Extract the (x, y) coordinate from the center of the cell holding the provided text.  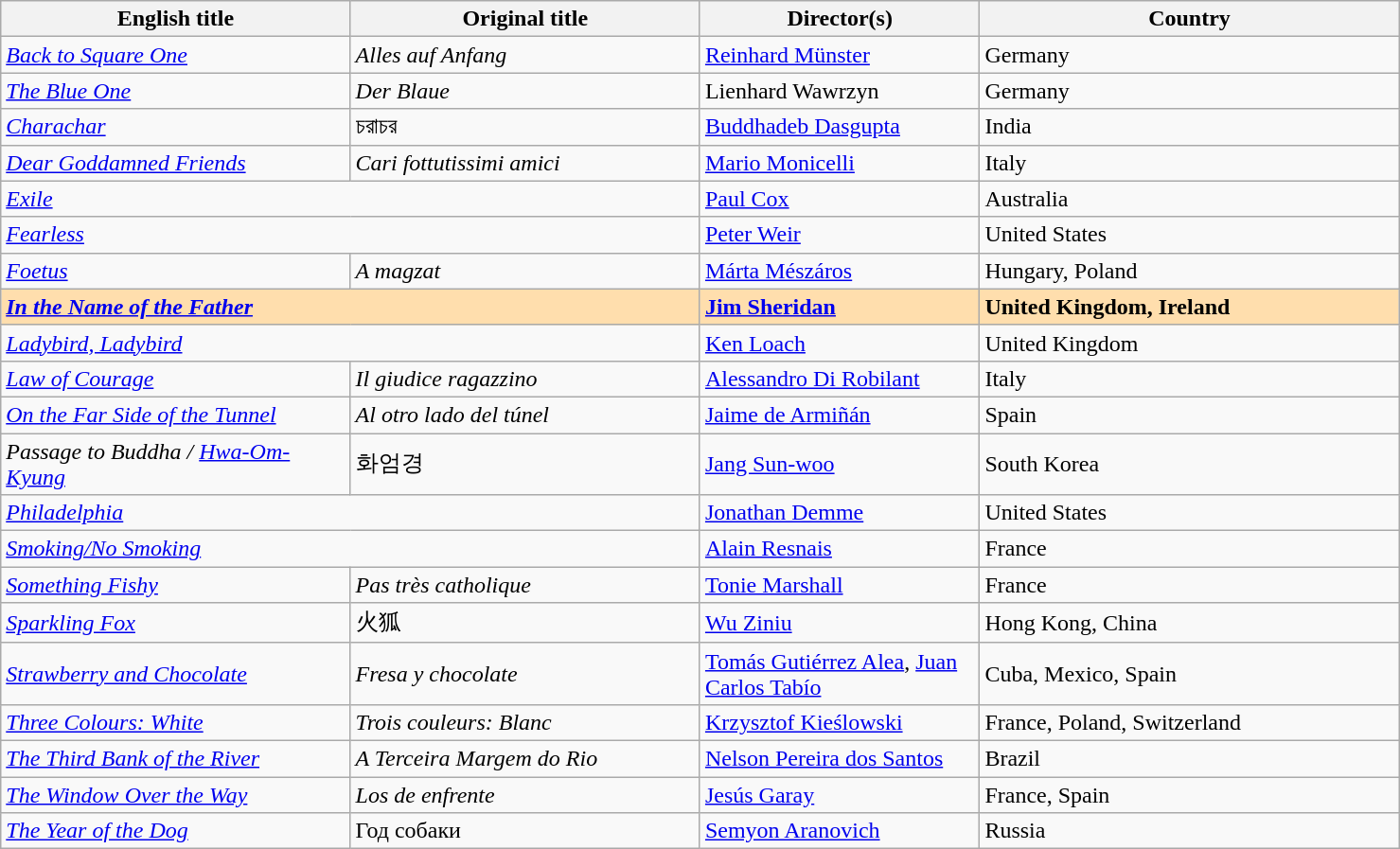
On the Far Side of the Tunnel (176, 415)
Original title (524, 19)
Der Blaue (524, 91)
Al otro lado del túnel (524, 415)
Jim Sheridan (839, 307)
Год собаки (524, 831)
Passage to Buddha / Hwa-Om-Kyung (176, 464)
English title (176, 19)
Hong Kong, China (1189, 623)
France, Poland, Switzerland (1189, 722)
The Blue One (176, 91)
Reinhard Münster (839, 55)
Alessandro Di Robilant (839, 379)
Semyon Aranovich (839, 831)
Márta Mészáros (839, 271)
Dear Goddamned Friends (176, 163)
The Year of the Dog (176, 831)
Brazil (1189, 758)
Il giudice ragazzino (524, 379)
Mario Monicelli (839, 163)
Trois couleurs: Blanc (524, 722)
Australia (1189, 199)
Philadelphia (350, 513)
Spain (1189, 415)
Paul Cox (839, 199)
Foetus (176, 271)
Tonie Marshall (839, 585)
Exile (350, 199)
화엄경 (524, 464)
Los de enfrente (524, 794)
Jaime de Armiñán (839, 415)
Cuba, Mexico, Spain (1189, 674)
Jesús Garay (839, 794)
The Window Over the Way (176, 794)
Back to Square One (176, 55)
Jang Sun-woo (839, 464)
Nelson Pereira dos Santos (839, 758)
Ken Loach (839, 343)
South Korea (1189, 464)
In the Name of the Father (350, 307)
Three Colours: White (176, 722)
Director(s) (839, 19)
火狐 (524, 623)
Fearless (350, 235)
Hungary, Poland (1189, 271)
France, Spain (1189, 794)
Pas très catholique (524, 585)
Sparkling Fox (176, 623)
Something Fishy (176, 585)
Alain Resnais (839, 549)
Ladybird, Ladybird (350, 343)
United Kingdom, Ireland (1189, 307)
United Kingdom (1189, 343)
Tomás Gutiérrez Alea, Juan Carlos Tabío (839, 674)
চরাচর (524, 127)
India (1189, 127)
Strawberry and Chocolate (176, 674)
The Third Bank of the River (176, 758)
Russia (1189, 831)
Fresa y chocolate (524, 674)
Buddhadeb Dasgupta (839, 127)
Law of Courage (176, 379)
Cari fottutissimi amici (524, 163)
Smoking/No Smoking (350, 549)
Charachar (176, 127)
A magzat (524, 271)
Krzysztof Kieślowski (839, 722)
Alles auf Anfang (524, 55)
Jonathan Demme (839, 513)
Wu Ziniu (839, 623)
Lienhard Wawrzyn (839, 91)
Country (1189, 19)
A Terceira Margem do Rio (524, 758)
Peter Weir (839, 235)
